Return (x, y) of the center of cell containing provided text 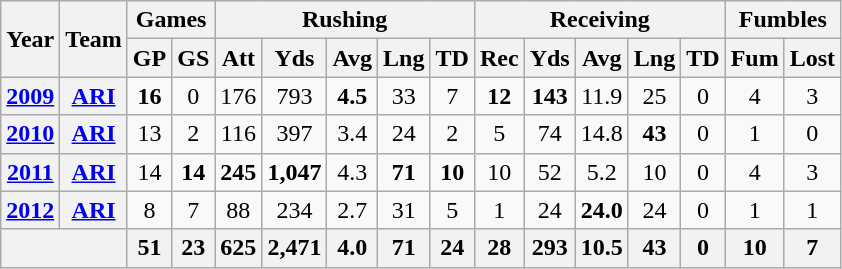
4.3 (352, 172)
24.0 (602, 210)
625 (238, 248)
33 (404, 96)
Att (238, 58)
5.2 (602, 172)
12 (499, 96)
2.7 (352, 210)
51 (149, 248)
116 (238, 134)
31 (404, 210)
Games (170, 20)
1,047 (294, 172)
28 (499, 248)
Fumbles (782, 20)
2012 (30, 210)
3.4 (352, 134)
Team (94, 39)
Fum (754, 58)
Year (30, 39)
143 (550, 96)
Rec (499, 58)
Rushing (345, 20)
14.8 (602, 134)
8 (149, 210)
74 (550, 134)
25 (654, 96)
397 (294, 134)
10.5 (602, 248)
4.0 (352, 248)
23 (194, 248)
13 (149, 134)
2011 (30, 172)
176 (238, 96)
Receiving (600, 20)
245 (238, 172)
793 (294, 96)
52 (550, 172)
2009 (30, 96)
2010 (30, 134)
GP (149, 58)
293 (550, 248)
16 (149, 96)
Lost (812, 58)
11.9 (602, 96)
4.5 (352, 96)
GS (194, 58)
2,471 (294, 248)
88 (238, 210)
234 (294, 210)
